Return [x, y] of the center of cell containing provided text 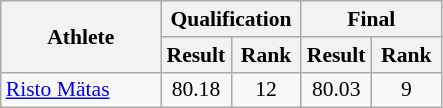
80.03 [336, 90]
80.18 [196, 90]
Qualification [231, 19]
Risto Mätas [81, 90]
9 [406, 90]
Final [371, 19]
Athlete [81, 36]
12 [266, 90]
